Search for the cell housing the specified text and yield its [x, y] center coordinate. 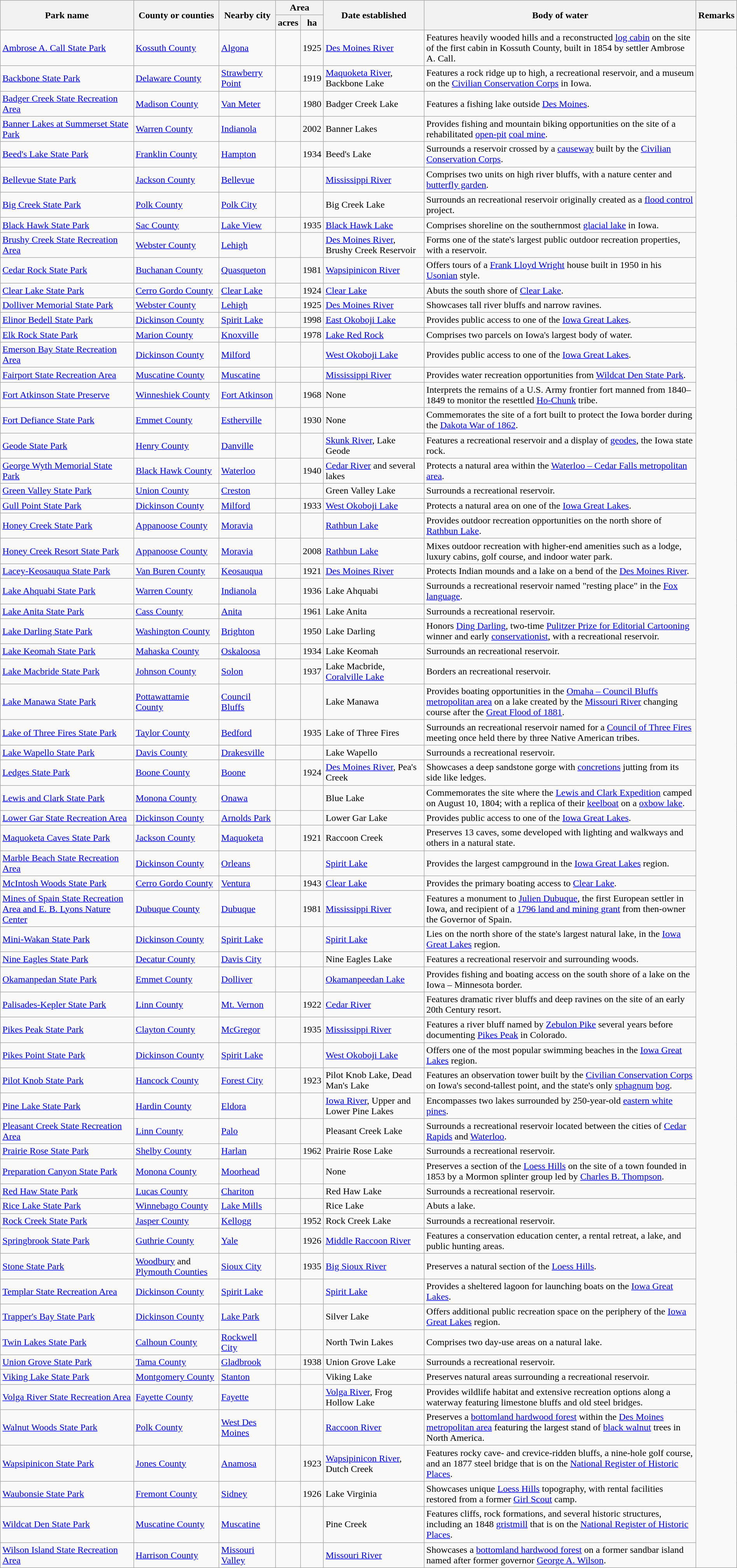
Fayette County [176, 1397]
Black Hawk Lake [374, 225]
Rockwell City [248, 1342]
Fremont County [176, 1494]
Boone [248, 772]
Lake of Three Fires State Park [67, 733]
Lake Ahquabi [374, 591]
Wildcat Den State Park [67, 1524]
Lake View [248, 225]
Pleasant Creek State Recreation Area [67, 1131]
Anita [248, 611]
Wapsipinicon River [374, 270]
Borders an recreational reservoir. [560, 671]
Walnut Woods State Park [67, 1428]
Fort Defiance State Park [67, 420]
Lake Anita [374, 611]
Features a fishing lake outside Des Moines. [560, 103]
1978 [312, 335]
Geode State Park [67, 446]
Danville [248, 446]
Sidney [248, 1494]
McGregor [248, 1030]
Area [299, 8]
Lacey-Keosauqua State Park [67, 571]
Ledges State Park [67, 772]
Showcases tall river bluffs and narrow ravines. [560, 305]
1980 [312, 103]
East Okoboji Lake [374, 320]
Lake Mills [248, 1206]
Surrounds a recreational reservoir located between the cities of Cedar Rapids and Waterloo. [560, 1131]
County or counties [176, 15]
Lower Gar State Recreation Area [67, 818]
Delaware County [176, 79]
Features a recreational reservoir and surrounding woods. [560, 959]
Blue Lake [374, 798]
Bedford [248, 733]
Provides fishing and boating access on the south shore of a lake on the Iowa – Minnesota border. [560, 979]
Elinor Bedell State Park [67, 320]
Mini-Wakan State Park [67, 939]
Protects Indian mounds and a lake on a bend of the Des Moines River. [560, 571]
1961 [312, 611]
Provides a sheltered lagoon for launching boats on the Iowa Great Lakes. [560, 1291]
Tama County [176, 1362]
Palisades-Kepler State Park [67, 1005]
Surrounds an recreational reservoir. [560, 651]
2008 [312, 551]
Chariton [248, 1191]
Nine Eagles Lake [374, 959]
Fort Atkinson State Preserve [67, 395]
1938 [312, 1362]
Provides wildlife habitat and extensive recreation options along a waterway featuring limestone bluffs and old steel bridges. [560, 1397]
Creston [248, 491]
Nearby city [248, 15]
Green Valley State Park [67, 491]
Cedar Rock State Park [67, 270]
Union Grove State Park [67, 1362]
Big Creek Lake [374, 205]
McIntosh Woods State Park [67, 883]
Madison County [176, 103]
Stanton [248, 1377]
Algona [248, 48]
Interprets the remains of a U.S. Army frontier fort manned from 1840–1849 to monitor the resettled Ho-Chunk tribe. [560, 395]
Middle Raccoon River [374, 1241]
Banner Lakes at Summerset State Park [67, 129]
Prairie Rose State Park [67, 1151]
Mahaska County [176, 651]
Davis City [248, 959]
Iowa River, Upper and Lower Pine Lakes [374, 1106]
Bellevue [248, 180]
Brushy Creek State Recreation Area [67, 245]
Lake Park [248, 1317]
Harrison County [176, 1555]
Commemorates the site of a fort built to protect the Iowa border during the Dakota War of 1862. [560, 420]
Ambrose A. Call State Park [67, 48]
Park name [67, 15]
1930 [312, 420]
Preserves natural areas surrounding a recreational reservoir. [560, 1377]
1940 [312, 471]
Rock Creek State Park [67, 1221]
Showcases unique Loess Hills topography, with rental facilities restored from a former Girl Scout camp. [560, 1494]
Decatur County [176, 959]
Green Valley Lake [374, 491]
Features cliffs, rock formations, and several historic structures, including an 1848 gristmill that is on the National Register of Historic Places. [560, 1524]
1922 [312, 1005]
Banner Lakes [374, 129]
Taylor County [176, 733]
Waterloo [248, 471]
Missouri Valley [248, 1555]
Features a conservation education center, a rental retreat, a lake, and public hunting areas. [560, 1241]
Templar State Recreation Area [67, 1291]
Calhoun County [176, 1342]
Features an observation tower built by the Civilian Conservation Corps on Iowa's second-tallest point, and the state's only sphagnum bog. [560, 1080]
Mixes outdoor recreation with higher-end amenities such as a lodge, luxury cabins, golf course, and indoor water park. [560, 551]
Twin Lakes State Park [67, 1342]
Emerson Bay State Recreation Area [67, 355]
Stone State Park [67, 1266]
Pottawattamie County [176, 702]
Onawa [248, 798]
Polk City [248, 205]
1950 [312, 632]
Pikes Point State Park [67, 1055]
Cedar River [374, 1005]
Okamanpedan State Park [67, 979]
Lucas County [176, 1191]
1968 [312, 395]
Forms one of the state's largest public outdoor recreation properties, with a reservoir. [560, 245]
Forest City [248, 1080]
Wapsipinicon River, Dutch Creek [374, 1463]
Fayette [248, 1397]
Maquoketa Caves State Park [67, 838]
Gladbrook [248, 1362]
Honors Ding Darling, two-time Pulitzer Prize for Editorial Cartooning winner and early conservationist, with a recreational reservoir. [560, 632]
Offers one of the most popular swimming beaches in the Iowa Great Lakes region. [560, 1055]
Gull Point State Park [67, 506]
Pine Creek [374, 1524]
Guthrie County [176, 1241]
1937 [312, 671]
Mt. Vernon [248, 1005]
Backbone State Park [67, 79]
Badger Creek Lake [374, 103]
Fort Atkinson [248, 395]
Preserves a bottomland hardwood forest within the Des Moines metropolitan area featuring the largest stand of black walnut trees in North America. [560, 1428]
acres [288, 23]
Surrounds an recreational reservoir named for a Council of Three Fires meeting once held there by three Native American tribes. [560, 733]
Big Sioux River [374, 1266]
Lake Darling State Park [67, 632]
Pine Lake State Park [67, 1106]
Lake Keomah [374, 651]
Boone County [176, 772]
Lake Macbride State Park [67, 671]
Preserves a section of the Loess Hills on the site of a town founded in 1853 by a Mormon splinter group led by Charles B. Thompson. [560, 1171]
Body of water [560, 15]
Union County [176, 491]
ha [312, 23]
Black Hawk County [176, 471]
Des Moines River, Pea's Creek [374, 772]
Offers tours of a Frank Lloyd Wright house built in 1950 in his Usonian style. [560, 270]
Raccoon River [374, 1428]
Mines of Spain State Recreation Area and E. B. Lyons Nature Center [67, 908]
Features a rock ridge up to high, a recreational reservoir, and a museum on the Civilian Conservation Corps in Iowa. [560, 79]
Provides outdoor recreation opportunities on the north shore of Rathbun Lake. [560, 526]
Okamanpeedan Lake [374, 979]
1943 [312, 883]
1936 [312, 591]
Johnson County [176, 671]
Surrounds a reservoir crossed by a causeway built by the Civilian Conservation Corps. [560, 154]
Badger Creek State Recreation Area [67, 103]
Wapsipinicon State Park [67, 1463]
Abuts the south shore of Clear Lake. [560, 290]
Jasper County [176, 1221]
Dolliver Memorial State Park [67, 305]
Red Haw Lake [374, 1191]
Orleans [248, 863]
Provides the primary boating access to Clear Lake. [560, 883]
Pilot Knob Lake, Dead Man's Lake [374, 1080]
West Des Moines [248, 1428]
Beed's Lake [374, 154]
Remarks [716, 15]
Comprises two units on high river bluffs, with a nature center and butterfly garden. [560, 180]
Honey Creek State Park [67, 526]
Eldora [248, 1106]
Wilson Island State Recreation Area [67, 1555]
Lies on the north shore of the state's largest natural lake, in the Iowa Great Lakes region. [560, 939]
Lake Keomah State Park [67, 651]
Waubonsie State Park [67, 1494]
Sac County [176, 225]
George Wyth Memorial State Park [67, 471]
Rock Creek Lake [374, 1221]
Oskaloosa [248, 651]
Commemorates the site where the Lewis and Clark Expedition camped on August 10, 1804; with a replica of their keelboat on a oxbow lake. [560, 798]
Rice Lake [374, 1206]
Pleasant Creek Lake [374, 1131]
Lake Ahquabi State Park [67, 591]
Provides fishing and mountain biking opportunities on the site of a rehabilitated open-pit coal mine. [560, 129]
Beed's Lake State Park [67, 154]
1933 [312, 506]
Provides water recreation opportunities from Wildcat Den State Park. [560, 375]
Offers additional public recreation space on the periphery of the Iowa Great Lakes region. [560, 1317]
Springbrook State Park [67, 1241]
Rice Lake State Park [67, 1206]
1962 [312, 1151]
Dubuque [248, 908]
Lake Wapello State Park [67, 752]
Lake Manawa State Park [67, 702]
Ventura [248, 883]
Lake Virginia [374, 1494]
1998 [312, 320]
Volga River State Recreation Area [67, 1397]
Red Haw State Park [67, 1191]
Moorhead [248, 1171]
Lake Anita State Park [67, 611]
Van Buren County [176, 571]
Winnebago County [176, 1206]
Marion County [176, 335]
Pikes Peak State Park [67, 1030]
Showcases a deep sandstone gorge with concretions jutting from its side like ledges. [560, 772]
Raccoon Creek [374, 838]
Van Meter [248, 103]
Silver Lake [374, 1317]
Missouri River [374, 1555]
Marble Beach State Recreation Area [67, 863]
Lower Gar Lake [374, 818]
Encompasses two lakes surrounded by 250-year-old eastern white pines. [560, 1106]
Quasqueton [248, 270]
Hancock County [176, 1080]
Trapper's Bay State Park [67, 1317]
Dubuque County [176, 908]
Prairie Rose Lake [374, 1151]
Lake Manawa [374, 702]
Lewis and Clark State Park [67, 798]
Hampton [248, 154]
Washington County [176, 632]
Protects a natural area on one of the Iowa Great Lakes. [560, 506]
Preparation Canyon State Park [67, 1171]
Harlan [248, 1151]
Lake Darling [374, 632]
Winneshiek County [176, 395]
Franklin County [176, 154]
Showcases a bottomland hardwood forest on a former sandbar island named after former governor George A. Wilson. [560, 1555]
Shelby County [176, 1151]
Yale [248, 1241]
Surrounds an recreational reservoir originally created as a flood control project. [560, 205]
Comprises two parcels on Iowa's largest body of water. [560, 335]
Protects a natural area within the Waterloo – Cedar Falls metropolitan area. [560, 471]
Black Hawk State Park [67, 225]
Preserves a natural section of the Loess Hills. [560, 1266]
Maquoketa River, Backbone Lake [374, 79]
Dolliver [248, 979]
Viking Lake State Park [67, 1377]
Big Creek State Park [67, 205]
Lake of Three Fires [374, 733]
2002 [312, 129]
Union Grove Lake [374, 1362]
Lake Macbride, Coralville Lake [374, 671]
Preserves 13 caves, some developed with lighting and walkways and others in a natural state. [560, 838]
Cass County [176, 611]
Cedar River and several lakes [374, 471]
Des Moines River, Brushy Creek Reservoir [374, 245]
Brighton [248, 632]
Abuts a lake. [560, 1206]
Features dramatic river bluffs and deep ravines on the site of an early 20th Century resort. [560, 1005]
Skunk River, Lake Geode [374, 446]
Buchanan County [176, 270]
Davis County [176, 752]
Volga River, Frog Hollow Lake [374, 1397]
Anamosa [248, 1463]
Kossuth County [176, 48]
Features a river bluff named by Zebulon Pike several years before documenting Pikes Peak in Colorado. [560, 1030]
Arnolds Park [248, 818]
Estherville [248, 420]
Woodbury and Plymouth Counties [176, 1266]
Clayton County [176, 1030]
Keosauqua [248, 571]
Honey Creek Resort State Park [67, 551]
Maquoketa [248, 838]
Features a recreational reservoir and a display of geodes, the Iowa state rock. [560, 446]
Clear Lake State Park [67, 290]
Henry County [176, 446]
1952 [312, 1221]
Viking Lake [374, 1377]
Sioux City [248, 1266]
Nine Eagles State Park [67, 959]
Strawberry Point [248, 79]
Comprises shoreline on the southernmost glacial lake in Iowa. [560, 225]
Date established [374, 15]
Lake Wapello [374, 752]
North Twin Lakes [374, 1342]
Lake Red Rock [374, 335]
Kellogg [248, 1221]
Jones County [176, 1463]
Solon [248, 671]
Palo [248, 1131]
Pilot Knob State Park [67, 1080]
Montgomery County [176, 1377]
Knoxville [248, 335]
Bellevue State Park [67, 180]
1919 [312, 79]
Hardin County [176, 1106]
Council Bluffs [248, 702]
Comprises two day-use areas on a natural lake. [560, 1342]
Drakesville [248, 752]
Surrounds a recreational reservoir named "resting place" in the Fox language. [560, 591]
Fairport State Recreation Area [67, 375]
Provides the largest campground in the Iowa Great Lakes region. [560, 863]
Elk Rock State Park [67, 335]
